Search for the cell housing the specified text and yield its [x, y] center coordinate. 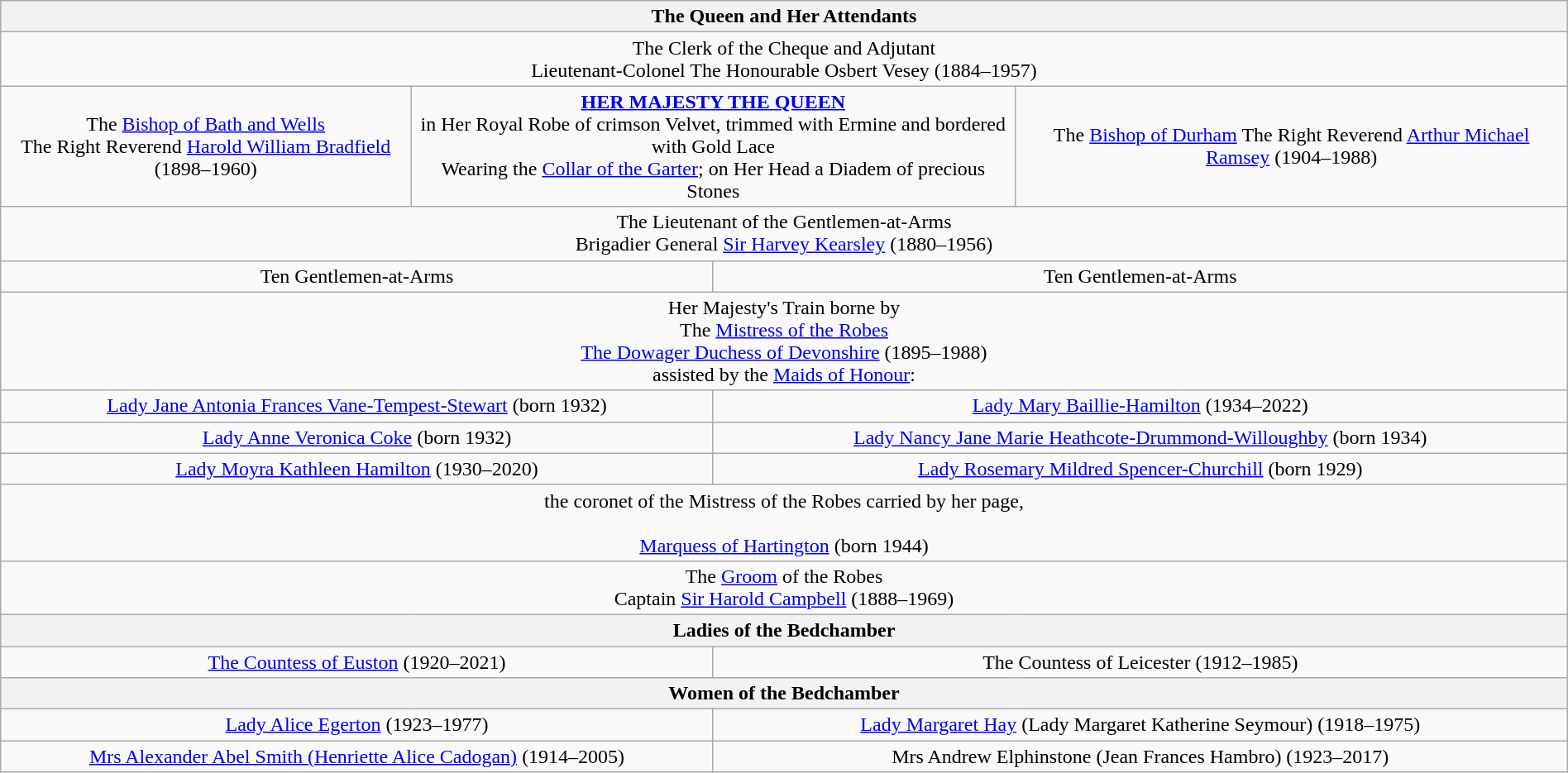
Lady Anne Veronica Coke (born 1932) [357, 437]
The Clerk of the Cheque and AdjutantLieutenant-Colonel The Honourable Osbert Vesey (1884–1957) [784, 60]
Lady Rosemary Mildred Spencer-Churchill (born 1929) [1140, 469]
The Bishop of Bath and WellsThe Right Reverend Harold William Bradfield (1898–1960) [206, 146]
the coronet of the Mistress of the Robes carried by her page,Marquess of Hartington (born 1944) [784, 522]
The Lieutenant of the Gentlemen-at-ArmsBrigadier General Sir Harvey Kearsley (1880–1956) [784, 233]
Mrs Alexander Abel Smith (Henriette Alice Cadogan) (1914–2005) [357, 756]
Lady Alice Egerton (1923–1977) [357, 725]
The Bishop of Durham The Right Reverend Arthur Michael Ramsey (1904–1988) [1292, 146]
Ladies of the Bedchamber [784, 630]
Lady Moyra Kathleen Hamilton (1930–2020) [357, 469]
Women of the Bedchamber [784, 694]
The Queen and Her Attendants [784, 17]
Lady Nancy Jane Marie Heathcote-Drummond-Willoughby (born 1934) [1140, 437]
Mrs Andrew Elphinstone (Jean Frances Hambro) (1923–2017) [1140, 756]
The Countess of Leicester (1912–1985) [1140, 662]
Lady Jane Antonia Frances Vane-Tempest-Stewart (born 1932) [357, 406]
Her Majesty's Train borne byThe Mistress of the RobesThe Dowager Duchess of Devonshire (1895–1988) assisted by the Maids of Honour: [784, 341]
The Countess of Euston (1920–2021) [357, 662]
Lady Mary Baillie-Hamilton (1934–2022) [1140, 406]
The Groom of the RobesCaptain Sir Harold Campbell (1888–1969) [784, 587]
Lady Margaret Hay (Lady Margaret Katherine Seymour) (1918–1975) [1140, 725]
